Find where the given text appears and provide that cell's center as (X, Y) coordinate. 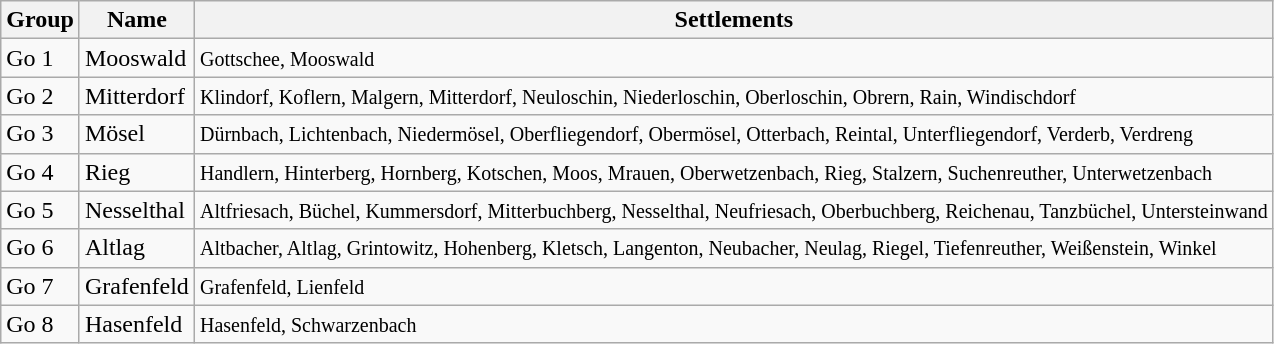
Rieg (136, 172)
Go 1 (40, 58)
Mooswald (136, 58)
Go 5 (40, 210)
Grafenfeld, Lienfeld (734, 286)
Gottschee, Mooswald (734, 58)
Altlag (136, 248)
Altfriesach, Büchel, Kummersdorf, Mitterbuchberg, Nesselthal, Neufriesach, Oberbuchberg, Reichenau, Tanzbüchel, Untersteinwand (734, 210)
Go 6 (40, 248)
Mösel (136, 134)
Mitterdorf (136, 96)
Klindorf, Koflern, Malgern, Mitterdorf, Neuloschin, Niederloschin, Oberloschin, Obrern, Rain, Windischdorf (734, 96)
Go 2 (40, 96)
Go 4 (40, 172)
Handlern, Hinterberg, Hornberg, Kotschen, Moos, Mrauen, Oberwetzenbach, Rieg, Stalzern, Suchenreuther, Unterwetzenbach (734, 172)
Go 8 (40, 324)
Hasenfeld, Schwarzenbach (734, 324)
Dürnbach, Lichtenbach, Niedermösel, Oberfliegendorf, Obermösel, Otterbach, Reintal, Unterfliegendorf, Verderb, Verdreng (734, 134)
Go 7 (40, 286)
Altbacher, Altlag, Grintowitz, Hohenberg, Kletsch, Langenton, Neubacher, Neulag, Riegel, Tiefenreuther, Weißenstein, Winkel (734, 248)
Nesselthal (136, 210)
Group (40, 20)
Go 3 (40, 134)
Hasenfeld (136, 324)
Settlements (734, 20)
Grafenfeld (136, 286)
Name (136, 20)
